Scan for the cell matching the given text and deliver its (X, Y) coordinate at center. 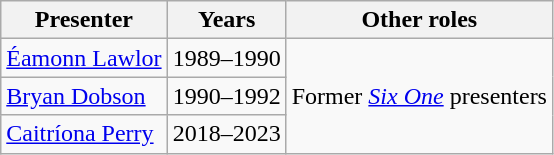
Éamonn Lawlor (84, 58)
Bryan Dobson (84, 96)
Presenter (84, 20)
Years (226, 20)
Other roles (419, 20)
1990–1992 (226, 96)
Former Six One presenters (419, 96)
1989–1990 (226, 58)
2018–2023 (226, 134)
Caitríona Perry (84, 134)
